Detect which cell encompasses the target text, then output its (x, y) center coordinate. 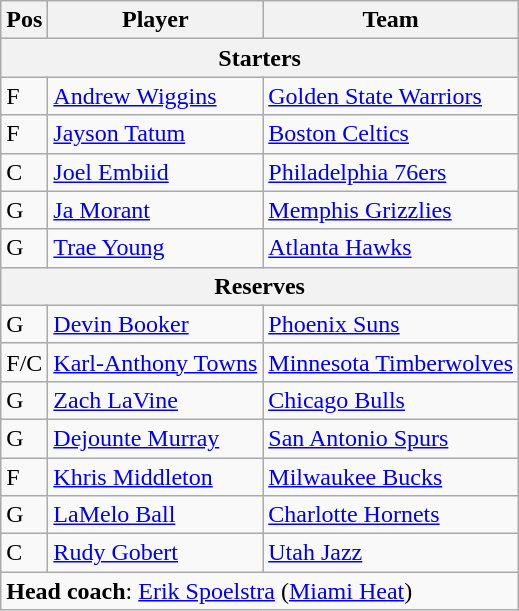
Charlotte Hornets (391, 515)
Rudy Gobert (156, 553)
Andrew Wiggins (156, 96)
Chicago Bulls (391, 400)
F/C (24, 362)
Milwaukee Bucks (391, 477)
Minnesota Timberwolves (391, 362)
Pos (24, 20)
Memphis Grizzlies (391, 210)
Devin Booker (156, 324)
Zach LaVine (156, 400)
Karl-Anthony Towns (156, 362)
Dejounte Murray (156, 438)
Team (391, 20)
Philadelphia 76ers (391, 172)
San Antonio Spurs (391, 438)
Golden State Warriors (391, 96)
LaMelo Ball (156, 515)
Khris Middleton (156, 477)
Player (156, 20)
Atlanta Hawks (391, 248)
Starters (260, 58)
Utah Jazz (391, 553)
Ja Morant (156, 210)
Boston Celtics (391, 134)
Jayson Tatum (156, 134)
Joel Embiid (156, 172)
Phoenix Suns (391, 324)
Trae Young (156, 248)
Reserves (260, 286)
Head coach: Erik Spoelstra (Miami Heat) (260, 591)
